Pinpoint the cell where the given text exists, returning its [x, y] midpoint coordinate. 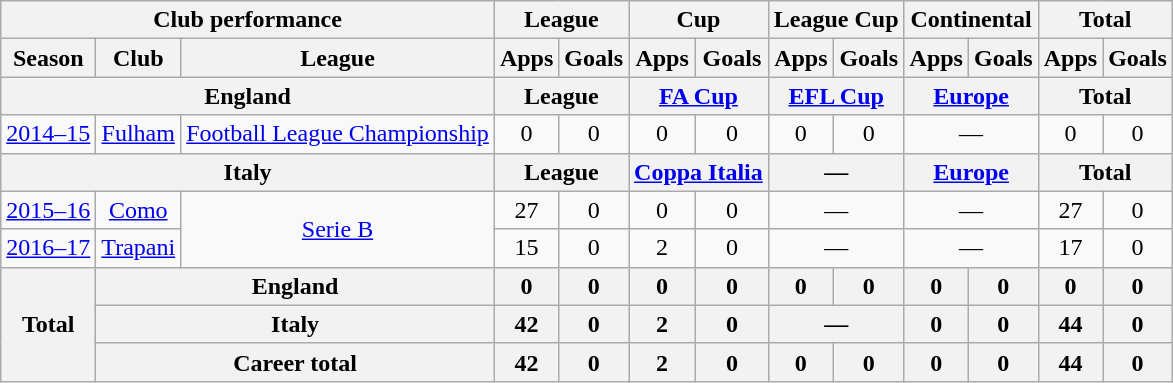
2014–15 [48, 134]
Club [138, 58]
17 [1070, 248]
Como [138, 210]
Football League Championship [338, 134]
FA Cup [699, 96]
Career total [296, 362]
Season [48, 58]
Fulham [138, 134]
Serie B [338, 229]
Coppa Italia [699, 172]
League Cup [836, 20]
15 [526, 248]
Trapani [138, 248]
Continental [971, 20]
EFL Cup [836, 96]
Cup [699, 20]
2016–17 [48, 248]
Club performance [248, 20]
2015–16 [48, 210]
